Capture the cell that displays the provided text and extract its [X, Y] central coordinate. 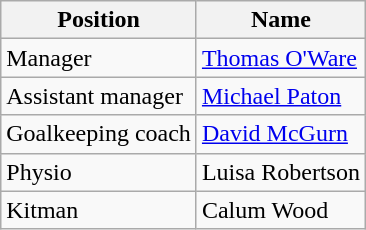
Calum Wood [280, 210]
Kitman [99, 210]
Thomas O'Ware [280, 58]
David McGurn [280, 134]
Position [99, 20]
Assistant manager [99, 96]
Physio [99, 172]
Goalkeeping coach [99, 134]
Name [280, 20]
Manager [99, 58]
Luisa Robertson [280, 172]
Michael Paton [280, 96]
